From the cell containing the given text, extract its center point as [x, y] coordinate. 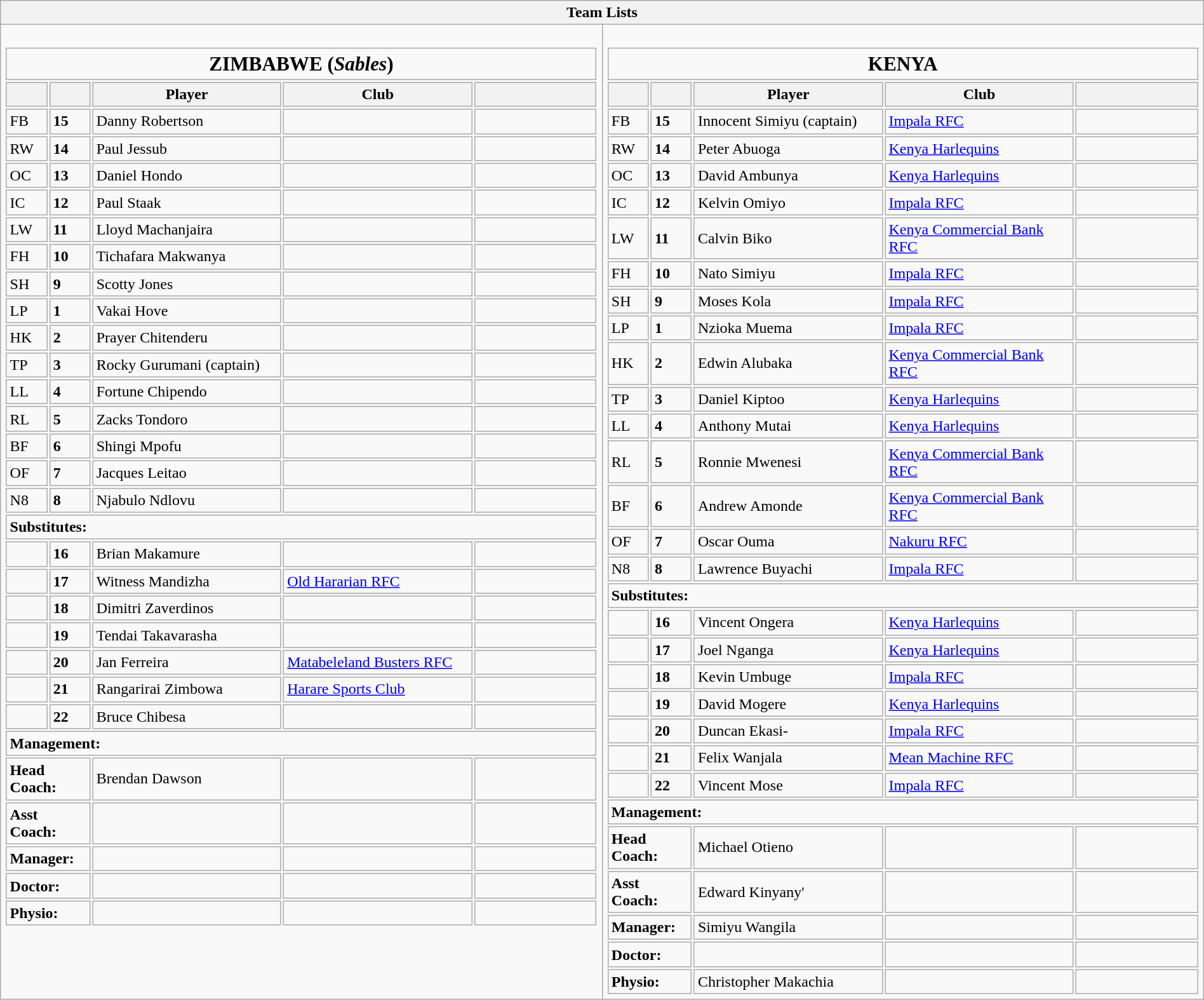
Rangarirai Zimbowa [187, 689]
Tichafara Makwanya [187, 257]
Edward Kinyany' [789, 892]
Brian Makamure [187, 554]
Moses Kola [789, 301]
Calvin Biko [789, 239]
Paul Jessub [187, 149]
Harare Sports Club [378, 689]
Daniel Hondo [187, 175]
Bruce Chibesa [187, 717]
ZIMBABWE (Sables) [301, 64]
Brendan Dawson [187, 779]
Innocent Simiyu (captain) [789, 121]
Nakuru RFC [979, 542]
Joel Nganga [789, 650]
Simiyu Wangila [789, 928]
Jacques Leitao [187, 473]
Nzioka Muema [789, 328]
Peter Abuoga [789, 149]
Danny Robertson [187, 121]
Felix Wanjala [789, 758]
Anthony Mutai [789, 426]
Matabeleland Busters RFC [378, 663]
Kevin Umbuge [789, 677]
Shingi Mpofu [187, 446]
Paul Staak [187, 203]
Tendai Takavarasha [187, 635]
Zacks Tondoro [187, 419]
Vincent Mose [789, 785]
Michael Otieno [789, 848]
Andrew Amonde [789, 506]
Team Lists [602, 13]
Fortune Chipendo [187, 392]
Daniel Kiptoo [789, 399]
Dimitri Zaverdinos [187, 609]
Edwin Alubaka [789, 363]
Vakai Hove [187, 311]
Kelvin Omiyo [789, 203]
Ronnie Mwenesi [789, 463]
Vincent Ongera [789, 623]
Christopher Makachia [789, 982]
Duncan Ekasi- [789, 731]
Oscar Ouma [789, 542]
Scotty Jones [187, 284]
Old Hararian RFC [378, 581]
KENYA [903, 64]
Mean Machine RFC [979, 758]
Witness Mandizha [187, 581]
Njabulo Ndlovu [187, 500]
Rocky Gurumani (captain) [187, 365]
Nato Simiyu [789, 274]
David Mogere [789, 704]
Prayer Chitenderu [187, 338]
Lloyd Machanjaira [187, 230]
Jan Ferreira [187, 663]
Lawrence Buyachi [789, 569]
David Ambunya [789, 175]
